From the cell containing the given text, extract its center point as (X, Y) coordinate. 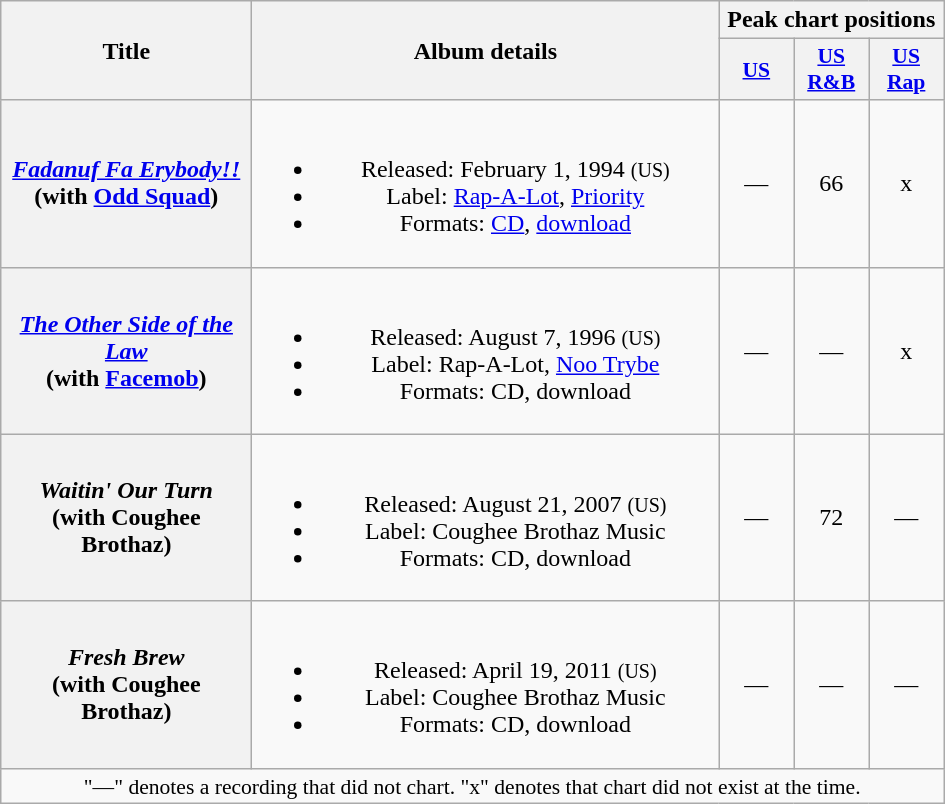
US R&B (832, 70)
Waitin' Our Turn(with Coughee Brothaz) (126, 518)
USRap (906, 70)
The Other Side of the Law(with Facemob) (126, 350)
72 (832, 518)
US (756, 70)
Released: August 21, 2007 (US)Label: Coughee Brothaz MusicFormats: CD, download (486, 518)
66 (832, 184)
Released: April 19, 2011 (US)Label: Coughee Brothaz MusicFormats: CD, download (486, 684)
Fadanuf Fa Erybody!!(with Odd Squad) (126, 184)
"—" denotes a recording that did not chart. "x" denotes that chart did not exist at the time. (472, 786)
Peak chart positions (832, 20)
Released: February 1, 1994 (US)Label: Rap-A-Lot, PriorityFormats: CD, download (486, 184)
Fresh Brew(with Coughee Brothaz) (126, 684)
Title (126, 50)
Album details (486, 50)
Released: August 7, 1996 (US)Label: Rap-A-Lot, Noo TrybeFormats: CD, download (486, 350)
